Identify which cell holds the provided text, then report its [X, Y] central coordinate. 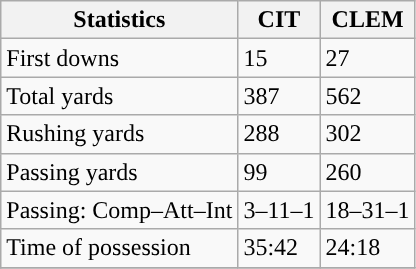
35:42 [279, 248]
Passing: Comp–Att–Int [120, 210]
260 [368, 172]
First downs [120, 58]
27 [368, 58]
18–31–1 [368, 210]
Statistics [120, 20]
288 [279, 134]
387 [279, 96]
302 [368, 134]
562 [368, 96]
99 [279, 172]
15 [279, 58]
Time of possession [120, 248]
3–11–1 [279, 210]
CIT [279, 20]
Total yards [120, 96]
Passing yards [120, 172]
Rushing yards [120, 134]
CLEM [368, 20]
24:18 [368, 248]
